Determine the (x, y) coordinate at the center of the cell enclosing the given text.  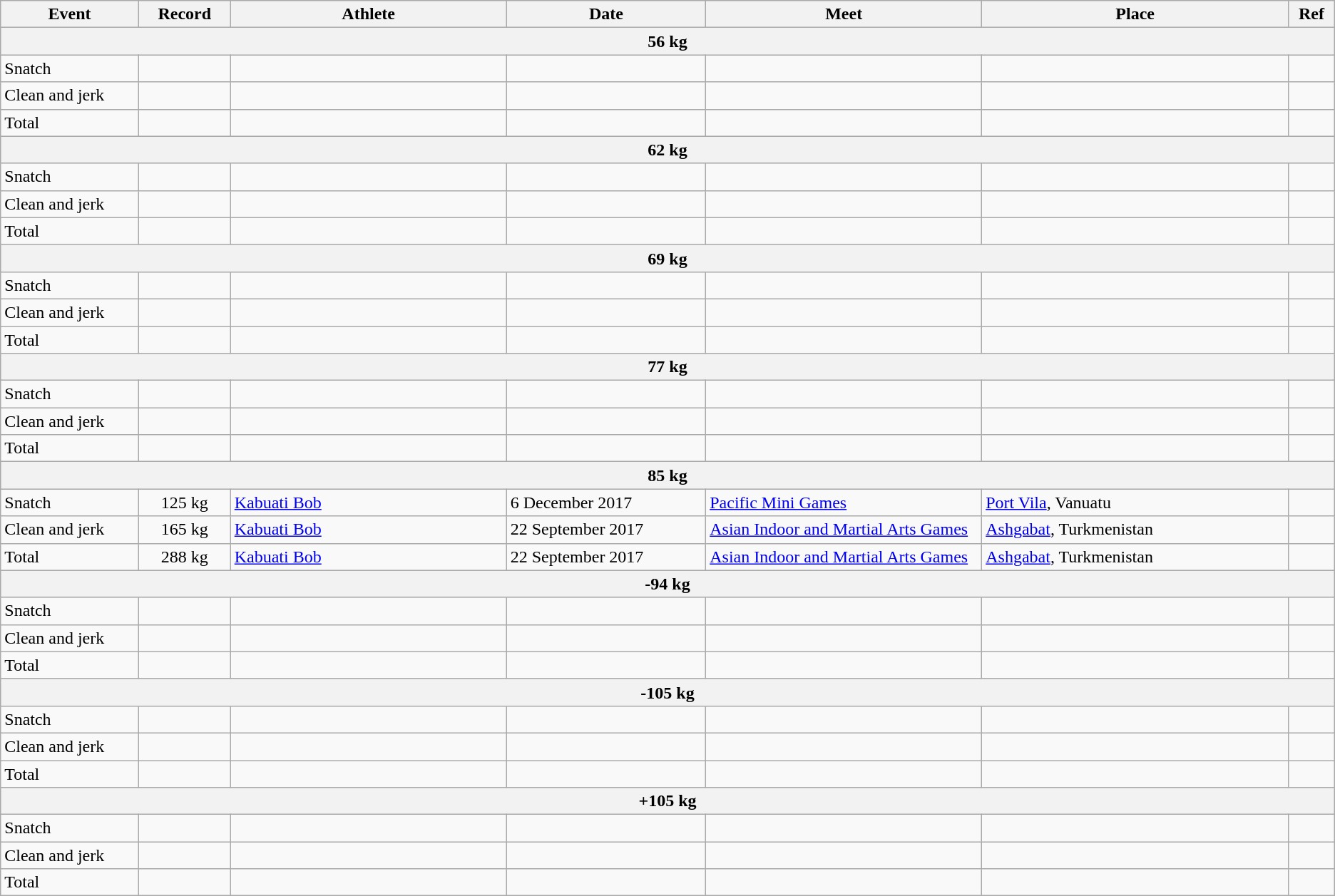
-105 kg (667, 692)
69 kg (667, 258)
Athlete (368, 14)
-94 kg (667, 584)
Ref (1312, 14)
165 kg (184, 530)
Port Vila, Vanuatu (1135, 503)
Date (606, 14)
62 kg (667, 150)
Record (184, 14)
6 December 2017 (606, 503)
56 kg (667, 41)
+105 kg (667, 801)
Pacific Mini Games (844, 503)
288 kg (184, 557)
Place (1135, 14)
77 kg (667, 367)
125 kg (184, 503)
Meet (844, 14)
Event (70, 14)
85 kg (667, 475)
